Identify which cell holds the provided text, then report its (X, Y) central coordinate. 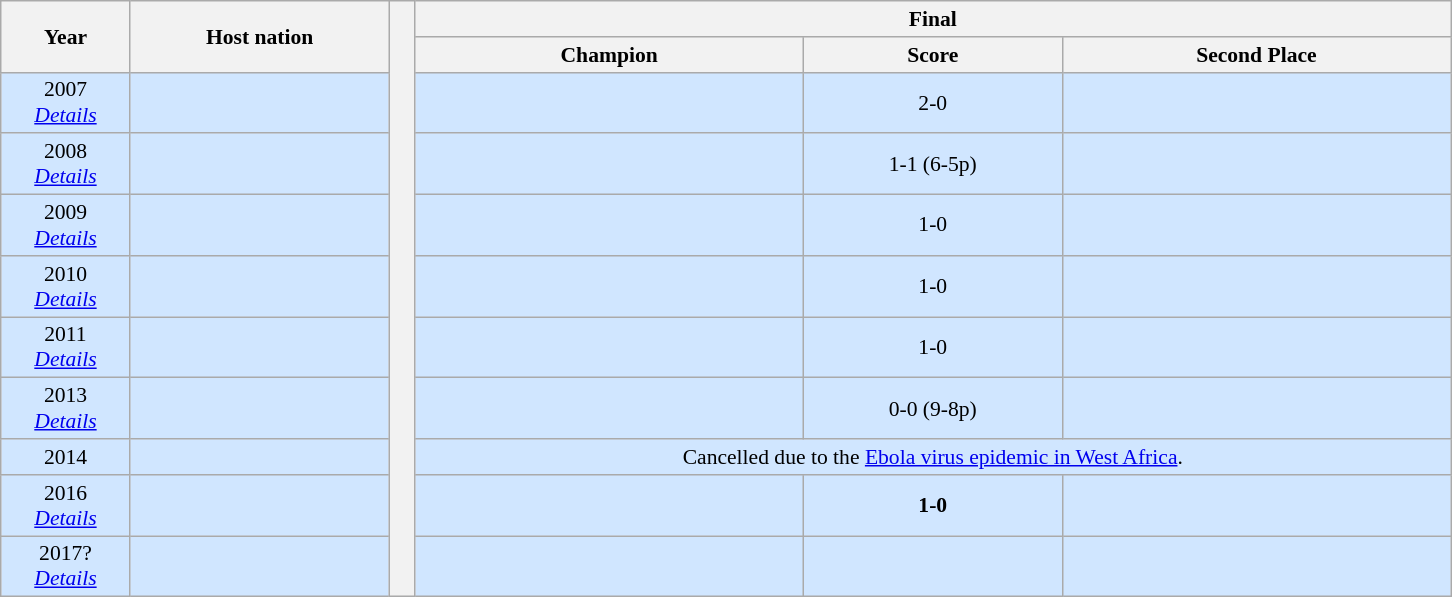
2008Details (66, 164)
Second Place (1256, 55)
Final (933, 19)
Year (66, 36)
Cancelled due to the Ebola virus epidemic in West Africa. (933, 457)
2-0 (932, 102)
2009Details (66, 226)
2014 (66, 457)
2017?Details (66, 566)
Score (932, 55)
2010Details (66, 286)
1-1 (6-5p) (932, 164)
2011Details (66, 348)
2016Details (66, 506)
2013Details (66, 408)
Host nation (260, 36)
Champion (609, 55)
2007Details (66, 102)
0-0 (9-8p) (932, 408)
